Return the [x, y] coordinate for the center point of the cell that contains the specified text.  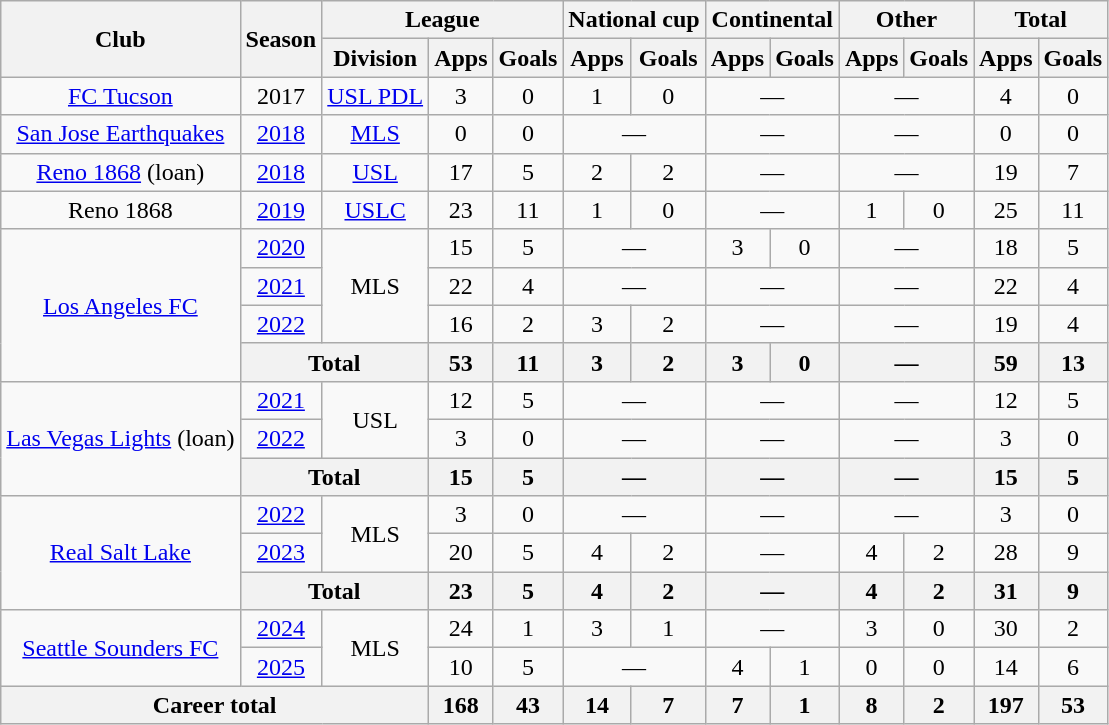
Season [281, 39]
31 [1006, 591]
2019 [281, 210]
Career total [215, 705]
2025 [281, 667]
San Jose Earthquakes [120, 134]
Las Vegas Lights (loan) [120, 438]
Real Salt Lake [120, 553]
24 [461, 629]
8 [871, 705]
16 [461, 324]
10 [461, 667]
17 [461, 172]
2023 [281, 553]
Division [376, 58]
Other [906, 20]
Reno 1868 (loan) [120, 172]
13 [1073, 362]
25 [1006, 210]
2024 [281, 629]
59 [1006, 362]
18 [1006, 248]
20 [461, 553]
43 [528, 705]
FC Tucson [120, 96]
6 [1073, 667]
League [442, 20]
Los Angeles FC [120, 305]
2020 [281, 248]
Reno 1868 [120, 210]
30 [1006, 629]
Club [120, 39]
Seattle Sounders FC [120, 648]
USLC [376, 210]
National cup [634, 20]
197 [1006, 705]
USL PDL [376, 96]
2017 [281, 96]
Continental [772, 20]
28 [1006, 553]
168 [461, 705]
